Locate the cell with the specified text and output its [X, Y] center coordinate. 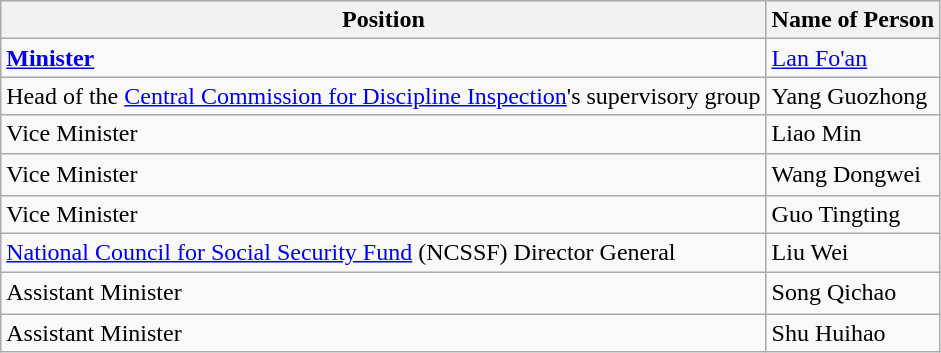
Lan Fo'an [853, 58]
Name of Person [853, 20]
Yang Guozhong [853, 96]
Shu Huihao [853, 333]
Liao Min [853, 134]
Position [384, 20]
National Council for Social Security Fund (NCSSF) Director General [384, 253]
Liu Wei [853, 253]
Wang Dongwei [853, 174]
Head of the Central Commission for Discipline Inspection's supervisory group [384, 96]
Minister [384, 58]
Song Qichao [853, 294]
Guo Tingting [853, 215]
